Pinpoint the cell where the given text exists, returning its (X, Y) midpoint coordinate. 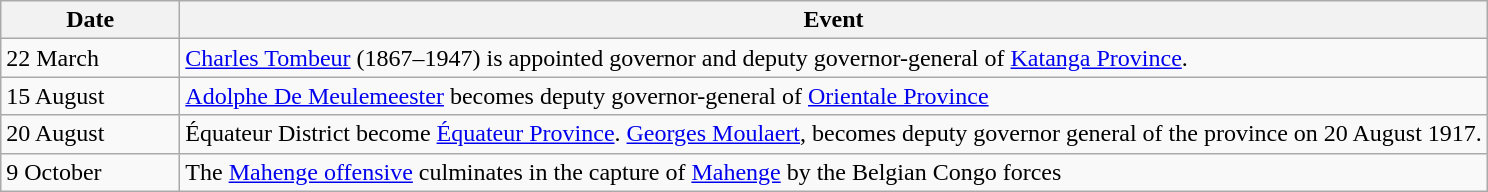
Date (90, 20)
9 October (90, 172)
Event (834, 20)
Adolphe De Meulemeester becomes deputy governor-general of Orientale Province (834, 96)
Équateur District become Équateur Province. Georges Moulaert, becomes deputy governor general of the province on 20 August 1917. (834, 134)
The Mahenge offensive culminates in the capture of Mahenge by the Belgian Congo forces (834, 172)
15 August (90, 96)
22 March (90, 58)
Charles Tombeur (1867–1947) is appointed governor and deputy governor-general of Katanga Province. (834, 58)
20 August (90, 134)
